Detect which cell encompasses the target text, then output its (x, y) center coordinate. 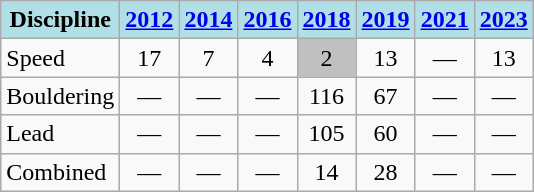
2021 (444, 20)
14 (326, 172)
7 (208, 58)
2019 (386, 20)
67 (386, 96)
Combined (60, 172)
Speed (60, 58)
105 (326, 134)
4 (268, 58)
60 (386, 134)
2014 (208, 20)
2023 (504, 20)
17 (150, 58)
Bouldering (60, 96)
2016 (268, 20)
Discipline (60, 20)
2012 (150, 20)
116 (326, 96)
2 (326, 58)
28 (386, 172)
2018 (326, 20)
Lead (60, 134)
